Pinpoint the cell where the given text exists, returning its (X, Y) midpoint coordinate. 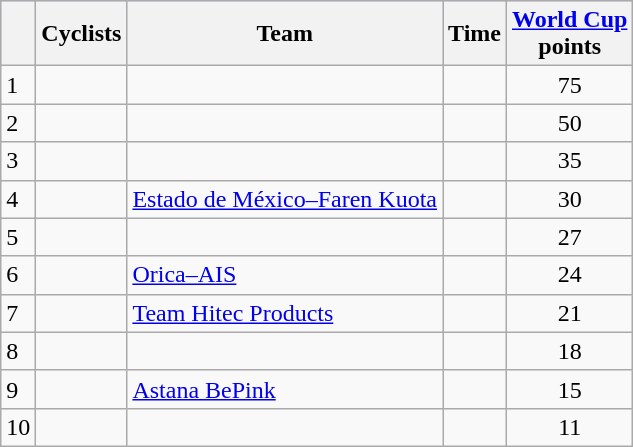
Time (475, 34)
4 (18, 199)
6 (18, 275)
3 (18, 161)
75 (569, 85)
30 (569, 199)
27 (569, 237)
9 (18, 389)
18 (569, 351)
5 (18, 237)
Astana BePink (285, 389)
7 (18, 313)
Team (285, 34)
10 (18, 427)
2 (18, 123)
Cyclists (82, 34)
50 (569, 123)
21 (569, 313)
Orica–AIS (285, 275)
15 (569, 389)
Estado de México–Faren Kuota (285, 199)
35 (569, 161)
World Cuppoints (569, 34)
8 (18, 351)
1 (18, 85)
Team Hitec Products (285, 313)
11 (569, 427)
24 (569, 275)
